For the text-containing cell, return its midpoint in [x, y] coordinate format. 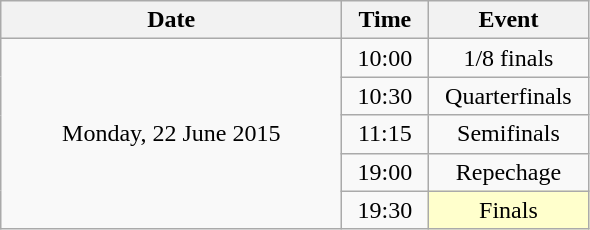
Date [172, 20]
Event [508, 20]
Repechage [508, 172]
19:00 [385, 172]
10:30 [385, 96]
11:15 [385, 134]
1/8 finals [508, 58]
Finals [508, 210]
Quarterfinals [508, 96]
19:30 [385, 210]
10:00 [385, 58]
Monday, 22 June 2015 [172, 134]
Semifinals [508, 134]
Time [385, 20]
